Output the [X, Y] coordinate of the center of the cell containing the given text.  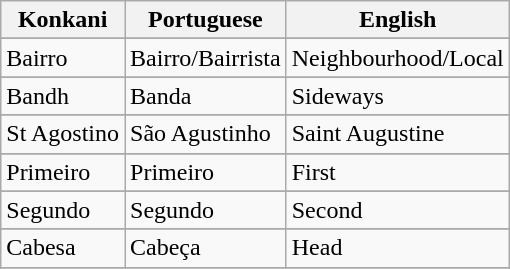
English [398, 20]
Sideways [398, 96]
Cabeça [206, 248]
Head [398, 248]
Neighbourhood/Local [398, 58]
São Agustinho [206, 134]
Bairro/Bairrista [206, 58]
Banda [206, 96]
Bandh [63, 96]
Bairro [63, 58]
Portuguese [206, 20]
St Agostino [63, 134]
Konkani [63, 20]
First [398, 172]
Saint Augustine [398, 134]
Second [398, 210]
Cabesa [63, 248]
